Locate the cell with the specified text and output its (x, y) center coordinate. 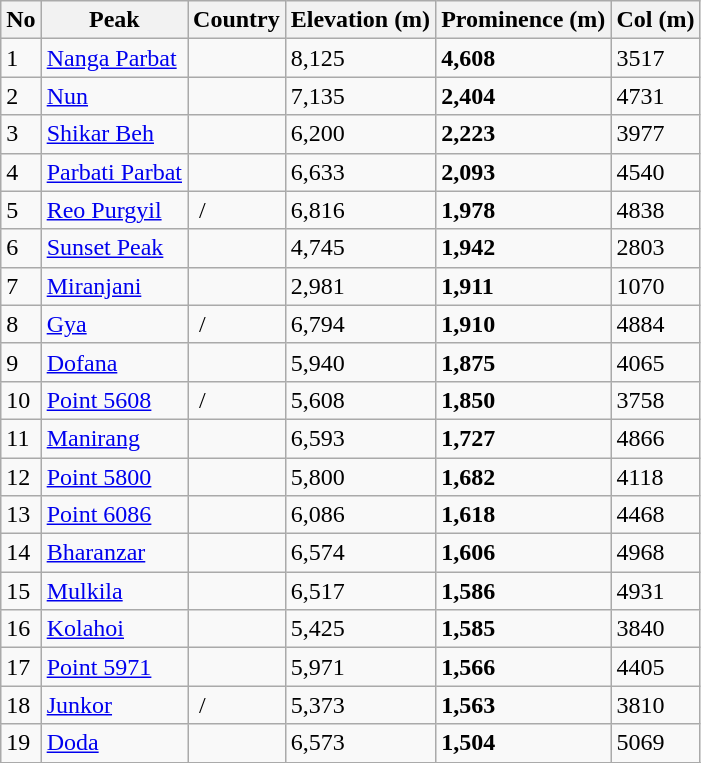
Elevation (m) (360, 20)
2,981 (360, 286)
4405 (656, 667)
1,586 (524, 591)
5,425 (360, 629)
5,373 (360, 705)
17 (21, 667)
Point 5800 (114, 477)
Mulkila (114, 591)
1,978 (524, 210)
4884 (656, 324)
1,910 (524, 324)
18 (21, 705)
3517 (656, 58)
19 (21, 743)
6 (21, 248)
2 (21, 96)
4118 (656, 477)
5,608 (360, 400)
5 (21, 210)
Gya (114, 324)
Manirang (114, 438)
4838 (656, 210)
1,727 (524, 438)
6,573 (360, 743)
Dofana (114, 362)
12 (21, 477)
1 (21, 58)
1,875 (524, 362)
5,800 (360, 477)
Country (237, 20)
4 (21, 172)
1,563 (524, 705)
11 (21, 438)
6,086 (360, 515)
Point 5971 (114, 667)
Doda (114, 743)
3977 (656, 134)
4468 (656, 515)
3758 (656, 400)
2,404 (524, 96)
Point 6086 (114, 515)
2,093 (524, 172)
2803 (656, 248)
5,971 (360, 667)
Reo Purgyil (114, 210)
3 (21, 134)
Prominence (m) (524, 20)
4866 (656, 438)
6,517 (360, 591)
6,816 (360, 210)
Parbati Parbat (114, 172)
9 (21, 362)
5,940 (360, 362)
1070 (656, 286)
Shikar Beh (114, 134)
2,223 (524, 134)
4731 (656, 96)
16 (21, 629)
5069 (656, 743)
Bharanzar (114, 553)
1,606 (524, 553)
1,585 (524, 629)
4931 (656, 591)
Miranjani (114, 286)
6,200 (360, 134)
4540 (656, 172)
1,911 (524, 286)
10 (21, 400)
1,618 (524, 515)
14 (21, 553)
1,566 (524, 667)
4,745 (360, 248)
7 (21, 286)
6,574 (360, 553)
13 (21, 515)
Sunset Peak (114, 248)
No (21, 20)
1,942 (524, 248)
4968 (656, 553)
3810 (656, 705)
4,608 (524, 58)
Kolahoi (114, 629)
4065 (656, 362)
6,633 (360, 172)
1,682 (524, 477)
6,593 (360, 438)
Junkor (114, 705)
8,125 (360, 58)
Peak (114, 20)
Col (m) (656, 20)
Nanga Parbat (114, 58)
Nun (114, 96)
8 (21, 324)
15 (21, 591)
3840 (656, 629)
1,504 (524, 743)
1,850 (524, 400)
7,135 (360, 96)
Point 5608 (114, 400)
6,794 (360, 324)
